Find where the given text appears and provide that cell's center as (x, y) coordinate. 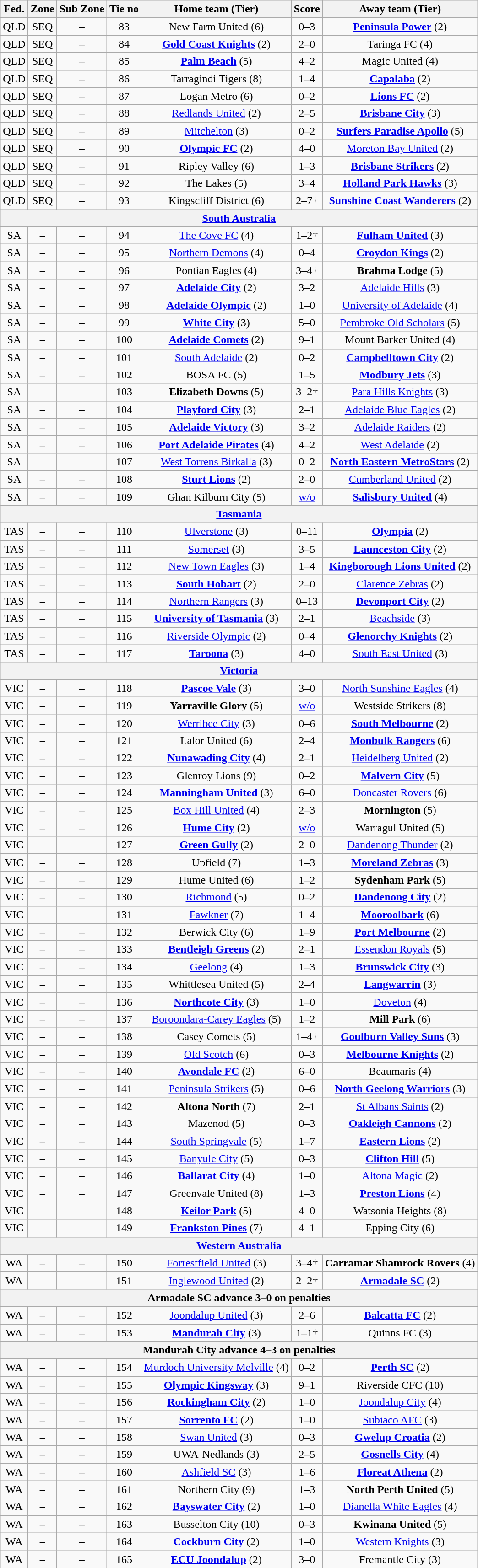
101 (124, 357)
Rockingham City (2) (217, 1402)
Zone (42, 9)
Yarraville Glory (5) (217, 706)
Taringa FC (4) (400, 44)
Floreat Athena (2) (400, 1472)
84 (124, 44)
Altona North (7) (217, 1106)
147 (124, 1193)
Adelaide City (2) (217, 288)
113 (124, 584)
157 (124, 1420)
Upfield (7) (217, 862)
114 (124, 601)
Swan United (3) (217, 1437)
Nunawading City (4) (217, 758)
126 (124, 828)
Sub Zone (81, 9)
Sorrento FC (2) (217, 1420)
Hume City (2) (217, 828)
Fed. (14, 9)
Altona Magic (2) (400, 1176)
Home team (Tier) (217, 9)
Port Melbourne (2) (400, 932)
Fawkner (7) (217, 915)
Tarragindi Tigers (8) (217, 79)
Logan Metro (6) (217, 96)
Mornington (5) (400, 810)
145 (124, 1158)
Subiaco AFC (3) (400, 1420)
New Farm United (6) (217, 27)
Tie no (124, 9)
2–2† (307, 1280)
Balcatta FC (2) (400, 1315)
128 (124, 862)
140 (124, 1072)
2–3 (307, 810)
Riverside CFC (10) (400, 1385)
Riverside Olympic (2) (217, 636)
2–6 (307, 1315)
95 (124, 253)
Mandurah City advance 4–3 on penalties (239, 1350)
87 (124, 96)
1–7 (307, 1141)
Capalaba (2) (400, 79)
133 (124, 949)
Avondale FC (2) (217, 1072)
Tasmania (239, 514)
160 (124, 1472)
144 (124, 1141)
3–5 (307, 549)
Modbury Jets (3) (400, 375)
Northern Rangers (3) (217, 601)
123 (124, 776)
Joondalup City (4) (400, 1402)
152 (124, 1315)
165 (124, 1559)
150 (124, 1263)
110 (124, 532)
Croydon Kings (2) (400, 253)
153 (124, 1333)
Eastern Lions (2) (400, 1141)
Old Scotch (6) (217, 1054)
1–1† (307, 1333)
Gold Coast Knights (2) (217, 44)
Geelong (4) (217, 967)
The Lakes (5) (217, 183)
119 (124, 706)
Gwelup Croatia (2) (400, 1437)
136 (124, 1002)
Cockburn City (2) (217, 1541)
Armadale SC (2) (400, 1280)
99 (124, 323)
Doncaster Rovers (6) (400, 793)
Sunshine Coast Wanderers (2) (400, 200)
Mooroolbark (6) (400, 915)
127 (124, 845)
94 (124, 236)
Clarence Zebras (2) (400, 584)
1–5 (307, 375)
Mandurah City (3) (217, 1333)
Mitchelton (3) (217, 131)
Brisbane Strikers (2) (400, 166)
Northern City (9) (217, 1489)
Northern Demons (4) (217, 253)
Watsonia Heights (8) (400, 1211)
UWA-Nedlands (3) (217, 1455)
154 (124, 1368)
Campbelltown City (2) (400, 357)
Manningham United (3) (217, 793)
Warragul United (5) (400, 828)
138 (124, 1036)
Whittlesea United (5) (217, 984)
121 (124, 740)
Port Adelaide Pirates (4) (217, 444)
118 (124, 688)
1–6 (307, 1472)
Redlands United (2) (217, 113)
Pembroke Old Scholars (5) (400, 323)
Armadale SC advance 3–0 on penalties (239, 1298)
Moreland Zebras (3) (400, 862)
Devonport City (2) (400, 601)
Kingscliff District (6) (217, 200)
Westside Strikers (8) (400, 706)
Away team (Tier) (400, 9)
Beachside (3) (400, 619)
Oakleigh Cannons (2) (400, 1124)
Joondalup United (3) (217, 1315)
Ripley Valley (6) (217, 166)
Epping City (6) (400, 1228)
2–7† (307, 200)
Moreton Bay United (2) (400, 148)
Beaumaris (4) (400, 1072)
West Adelaide (2) (400, 444)
89 (124, 131)
University of Tasmania (3) (217, 619)
Western Australia (239, 1245)
Langwarrin (3) (400, 984)
Adelaide Olympic (2) (217, 305)
129 (124, 880)
0–11 (307, 532)
Kwinana United (5) (400, 1524)
0–13 (307, 601)
103 (124, 392)
Fulham United (3) (400, 236)
Cumberland United (2) (400, 479)
1–4† (307, 1036)
Peninsula Power (2) (400, 27)
North Geelong Warriors (3) (400, 1089)
104 (124, 410)
100 (124, 340)
92 (124, 183)
South Hobart (2) (217, 584)
161 (124, 1489)
Boroondara-Carey Eagles (5) (217, 1019)
151 (124, 1280)
164 (124, 1541)
Ulverstone (3) (217, 532)
Peninsula Strikers (5) (217, 1089)
Surfers Paradise Apollo (5) (400, 131)
Werribee City (3) (217, 723)
Mount Barker United (4) (400, 340)
South Australia (239, 218)
Pascoe Vale (3) (217, 688)
132 (124, 932)
Fremantle City (3) (400, 1559)
Heidelberg United (2) (400, 758)
Para Hills Knights (3) (400, 392)
107 (124, 462)
135 (124, 984)
134 (124, 967)
Northcote City (3) (217, 1002)
Olympia (2) (400, 532)
Ghan Kilburn City (5) (217, 496)
Magic United (4) (400, 61)
139 (124, 1054)
Olympic FC (2) (217, 148)
Bayswater City (2) (217, 1507)
West Torrens Birkalla (3) (217, 462)
Gosnells City (4) (400, 1455)
Lalor United (6) (217, 740)
Malvern City (5) (400, 776)
Kingborough Lions United (2) (400, 566)
Bentleigh Greens (2) (217, 949)
149 (124, 1228)
85 (124, 61)
Monbulk Rangers (6) (400, 740)
112 (124, 566)
88 (124, 113)
Greenvale United (8) (217, 1193)
96 (124, 270)
83 (124, 27)
Hume United (6) (217, 880)
Lions FC (2) (400, 96)
117 (124, 653)
Essendon Royals (5) (400, 949)
Olympic Kingsway (3) (217, 1385)
122 (124, 758)
4–1 (307, 1228)
1–9 (307, 932)
Dianella White Eagles (4) (400, 1507)
124 (124, 793)
South East United (3) (400, 653)
Brunswick City (3) (400, 967)
5–0 (307, 323)
North Sunshine Eagles (4) (400, 688)
162 (124, 1507)
Richmond (5) (217, 897)
Dandenong Thunder (2) (400, 845)
155 (124, 1385)
Preston Lions (4) (400, 1193)
Launceston City (2) (400, 549)
Melbourne Knights (2) (400, 1054)
North Eastern MetroStars (2) (400, 462)
South Springvale (5) (217, 1141)
Sturt Lions (2) (217, 479)
Carramar Shamrock Rovers (4) (400, 1263)
115 (124, 619)
146 (124, 1176)
Adelaide Comets (2) (217, 340)
98 (124, 305)
Brisbane City (3) (400, 113)
97 (124, 288)
120 (124, 723)
Victoria (239, 671)
86 (124, 79)
159 (124, 1455)
Somerset (3) (217, 549)
North Perth United (5) (400, 1489)
Brahma Lodge (5) (400, 270)
131 (124, 915)
93 (124, 200)
111 (124, 549)
The Cove FC (4) (217, 236)
South Melbourne (2) (400, 723)
91 (124, 166)
Ballarat City (4) (217, 1176)
Pontian Eagles (4) (217, 270)
Goulburn Valley Suns (3) (400, 1036)
Elizabeth Downs (5) (217, 392)
Glenorchy Knights (2) (400, 636)
Busselton City (10) (217, 1524)
Dandenong City (2) (400, 897)
Salisbury United (4) (400, 496)
163 (124, 1524)
137 (124, 1019)
Holland Park Hawks (3) (400, 183)
Doveton (4) (400, 1002)
Murdoch University Melville (4) (217, 1368)
143 (124, 1124)
130 (124, 897)
South Adelaide (2) (217, 357)
109 (124, 496)
148 (124, 1211)
Perth SC (2) (400, 1368)
3–4 (307, 183)
Palm Beach (5) (217, 61)
141 (124, 1089)
Glenroy Lions (9) (217, 776)
White City (3) (217, 323)
158 (124, 1437)
Sydenham Park (5) (400, 880)
3–2† (307, 392)
Adelaide Blue Eagles (2) (400, 410)
Forrestfield United (3) (217, 1263)
University of Adelaide (4) (400, 305)
Banyule City (5) (217, 1158)
106 (124, 444)
Ashfield SC (3) (217, 1472)
Adelaide Victory (3) (217, 427)
BOSA FC (5) (217, 375)
New Town Eagles (3) (217, 566)
Mill Park (6) (400, 1019)
142 (124, 1106)
Taroona (3) (217, 653)
Mazenod (5) (217, 1124)
Adelaide Raiders (2) (400, 427)
125 (124, 810)
Berwick City (6) (217, 932)
Playford City (3) (217, 410)
St Albans Saints (2) (400, 1106)
108 (124, 479)
105 (124, 427)
156 (124, 1402)
Quinns FC (3) (400, 1333)
Casey Comets (5) (217, 1036)
90 (124, 148)
Inglewood United (2) (217, 1280)
Western Knights (3) (400, 1541)
Adelaide Hills (3) (400, 288)
Clifton Hill (5) (400, 1158)
116 (124, 636)
Score (307, 9)
Frankston Pines (7) (217, 1228)
Box Hill United (4) (217, 810)
1–2† (307, 236)
Green Gully (2) (217, 845)
Keilor Park (5) (217, 1211)
ECU Joondalup (2) (217, 1559)
102 (124, 375)
